Locate the cell with the specified text and output its [x, y] center coordinate. 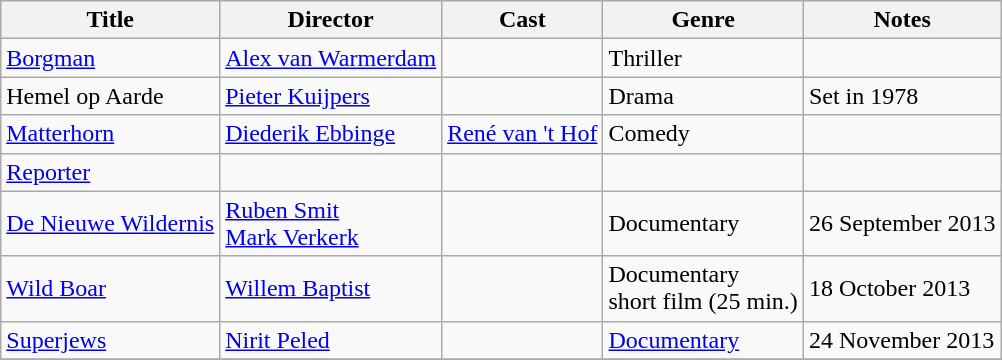
Diederik Ebbinge [331, 134]
Director [331, 20]
Matterhorn [110, 134]
Set in 1978 [902, 96]
Superjews [110, 340]
Drama [703, 96]
Ruben SmitMark Verkerk [331, 224]
Genre [703, 20]
De Nieuwe Wildernis [110, 224]
Wild Boar [110, 288]
Hemel op Aarde [110, 96]
Nirit Peled [331, 340]
Notes [902, 20]
Thriller [703, 58]
26 September 2013 [902, 224]
Documentaryshort film (25 min.) [703, 288]
Cast [522, 20]
Title [110, 20]
Comedy [703, 134]
Alex van Warmerdam [331, 58]
Reporter [110, 172]
Borgman [110, 58]
Willem Baptist [331, 288]
18 October 2013 [902, 288]
René van 't Hof [522, 134]
Pieter Kuijpers [331, 96]
24 November 2013 [902, 340]
